Pinpoint the cell where the given text exists, returning its (x, y) midpoint coordinate. 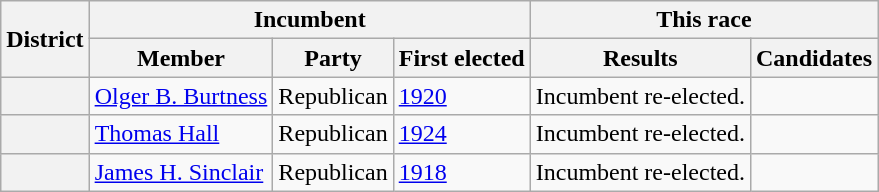
District (45, 39)
1920 (462, 96)
1924 (462, 134)
Party (333, 58)
This race (704, 20)
Member (181, 58)
Incumbent (310, 20)
Candidates (814, 58)
James H. Sinclair (181, 172)
1918 (462, 172)
Thomas Hall (181, 134)
Olger B. Burtness (181, 96)
First elected (462, 58)
Results (640, 58)
